Identify which cell holds the provided text, then report its [x, y] central coordinate. 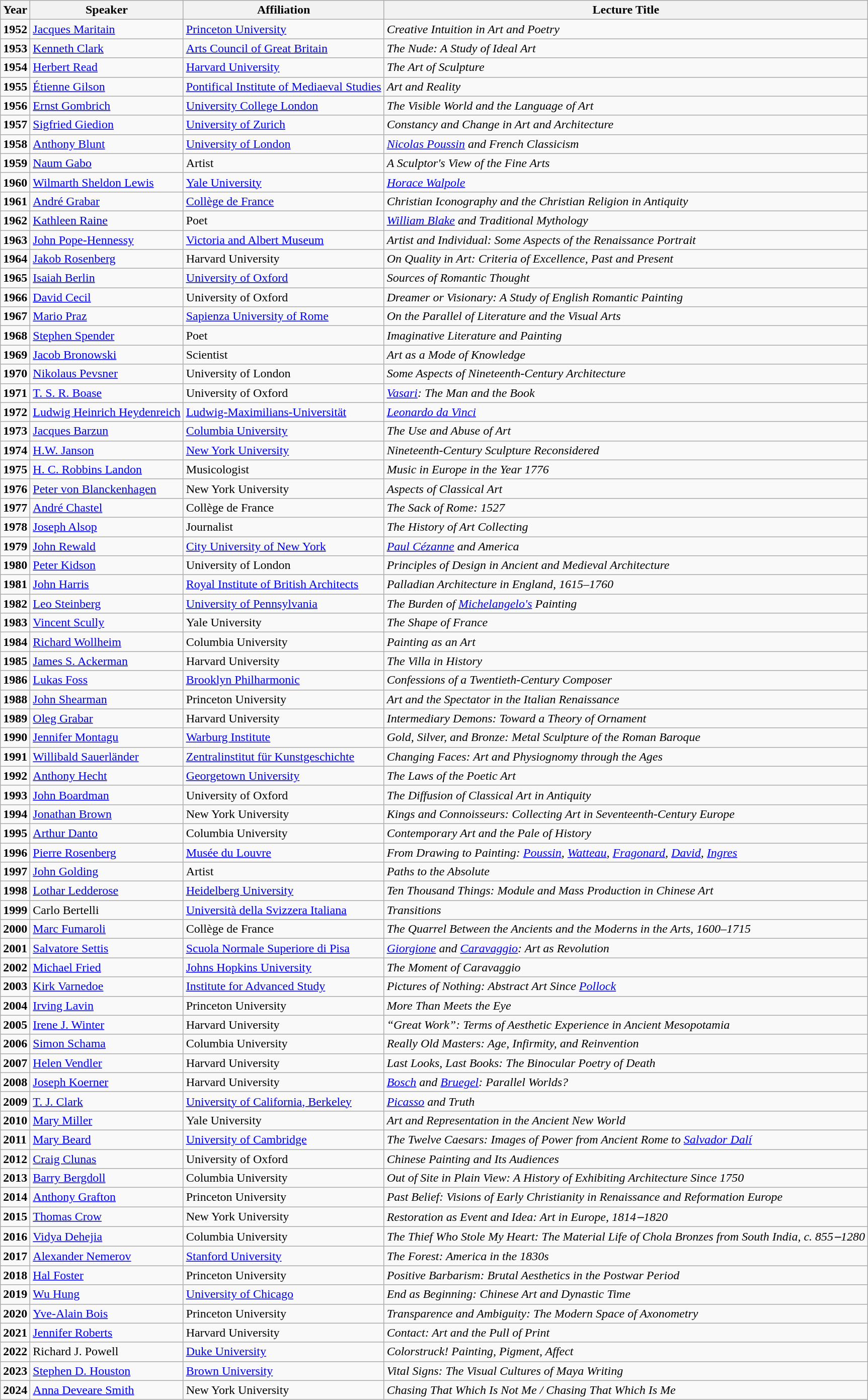
The Moment of Caravaggio [626, 967]
Jennifer Montagu [107, 737]
1970 [15, 374]
Mary Beard [107, 1139]
2024 [15, 1390]
Carlo Bertelli [107, 910]
Marc Fumaroli [107, 929]
Bosch and Bruegel: Parallel Worlds? [626, 1082]
Sources of Romantic Thought [626, 278]
2022 [15, 1352]
2005 [15, 1025]
Victoria and Albert Museum [284, 240]
1981 [15, 585]
2023 [15, 1371]
Zentralinstitut für Kunstgeschichte [284, 757]
1990 [15, 737]
Sigfried Giedion [107, 125]
Art and Reality [626, 87]
Chinese Painting and Its Audiences [626, 1159]
Principles of Design in Ancient and Medieval Architecture [626, 565]
André Chastel [107, 508]
Kings and Connoisseurs: Collecting Art in Seventeenth-Century Europe [626, 814]
Out of Site in Plain View: A History of Exhibiting Architecture Since 1750 [626, 1178]
Duke University [284, 1352]
Artist and Individual: Some Aspects of the Renaissance Portrait [626, 240]
Transparence and Ambiguity: The Modern Space of Axonometry [626, 1313]
Peter von Blanckenhagen [107, 488]
Nikolaus Pevsner [107, 374]
Pontifical Institute of Mediaeval Studies [284, 87]
University of California, Berkeley [284, 1101]
Gold, Silver, and Bronze: Metal Sculpture of the Roman Baroque [626, 737]
Lukas Foss [107, 680]
Stephen Spender [107, 336]
Past Belief: Visions of Early Christianity in Renaissance and Reformation Europe [626, 1197]
Art as a Mode of Knowledge [626, 355]
Vincent Scully [107, 623]
1960 [15, 182]
2009 [15, 1101]
Kenneth Clark [107, 48]
Leo Steinberg [107, 604]
John Harris [107, 585]
T. J. Clark [107, 1101]
Really Old Masters: Age, Infirmity, and Reinvention [626, 1044]
Arts Council of Great Britain [284, 48]
Anthony Grafton [107, 1197]
Royal Institute of British Architects [284, 585]
2001 [15, 948]
John Boardman [107, 795]
University College London [284, 106]
1998 [15, 891]
Naum Gabo [107, 163]
1961 [15, 201]
Last Looks, Last Books: The Binocular Poetry of Death [626, 1063]
“Great Work”: Terms of Aesthetic Experience in Ancient Mesopotamia [626, 1025]
The Burden of Michelangelo's Painting [626, 604]
1982 [15, 604]
The Diffusion of Classical Art in Antiquity [626, 795]
Jonathan Brown [107, 814]
Étienne Gilson [107, 87]
1989 [15, 718]
Jennifer Roberts [107, 1333]
The Use and Abuse of Art [626, 431]
2014 [15, 1197]
Giorgione and Caravaggio: Art as Revolution [626, 948]
Warburg Institute [284, 737]
The Sack of Rome: 1527 [626, 508]
Jacques Barzun [107, 431]
Scuola Normale Superiore di Pisa [284, 948]
Simon Schama [107, 1044]
2015 [15, 1217]
Peter Kidson [107, 565]
1958 [15, 144]
End as Beginning: Chinese Art and Dynastic Time [626, 1294]
Journalist [284, 527]
1979 [15, 546]
2010 [15, 1120]
Ernst Gombrich [107, 106]
Chasing That Which Is Not Me / Chasing That Which Is Me [626, 1390]
Jacques Maritain [107, 29]
2016 [15, 1237]
Contemporary Art and the Pale of History [626, 833]
2008 [15, 1082]
Joseph Koerner [107, 1082]
Ludwig-Maximilians-Universität [284, 412]
The Twelve Caesars: Images of Power from Ancient Rome to Salvador Dalí [626, 1139]
Stanford University [284, 1256]
The Shape of France [626, 623]
Johns Hopkins University [284, 967]
Thomas Crow [107, 1217]
1983 [15, 623]
Palladian Architecture in England, 1615–1760 [626, 585]
2017 [15, 1256]
2007 [15, 1063]
The History of Art Collecting [626, 527]
David Cecil [107, 297]
City University of New York [284, 546]
1997 [15, 872]
1980 [15, 565]
John Golding [107, 872]
1978 [15, 527]
Speaker [107, 10]
Brown University [284, 1371]
H. C. Robbins Landon [107, 469]
A Sculptor's View of the Fine Arts [626, 163]
The Thief Who Stole My Heart: The Material Life of Chola Bronzes from South India, c. 855‒1280 [626, 1237]
1999 [15, 910]
Changing Faces: Art and Physiognomy through the Ages [626, 757]
Herbert Read [107, 67]
Università della Svizzera Italiana [284, 910]
Nicolas Poussin and French Classicism [626, 144]
On Quality in Art: Criteria of Excellence, Past and Present [626, 259]
University of Pennsylvania [284, 604]
Horace Walpole [626, 182]
Georgetown University [284, 776]
1952 [15, 29]
On the Parallel of Literature and the Visual Arts [626, 316]
William Blake and Traditional Mythology [626, 220]
2002 [15, 967]
Mario Praz [107, 316]
Richard Wollheim [107, 642]
Leonardo da Vinci [626, 412]
More Than Meets the Eye [626, 1006]
1984 [15, 642]
The Forest: America in the 1830s [626, 1256]
1973 [15, 431]
Wu Hung [107, 1294]
Paths to the Absolute [626, 872]
The Nude: A Study of Ideal Art [626, 48]
1975 [15, 469]
Constancy and Change in Art and Architecture [626, 125]
Contact: Art and the Pull of Print [626, 1333]
Irene J. Winter [107, 1025]
Colorstruck! Painting, Pigment, Affect [626, 1352]
Creative Intuition in Art and Poetry [626, 29]
Pictures of Nothing: Abstract Art Since Pollock [626, 986]
Vital Signs: The Visual Cultures of Maya Writing [626, 1371]
1967 [15, 316]
The Villa in History [626, 661]
Ludwig Heinrich Heydenreich [107, 412]
Institute for Advanced Study [284, 986]
Confessions of a Twentieth‑Century Composer [626, 680]
Paul Cézanne and America [626, 546]
Imaginative Literature and Painting [626, 336]
Hal Foster [107, 1275]
John Rewald [107, 546]
Mary Miller [107, 1120]
Jacob Bronowski [107, 355]
1977 [15, 508]
Brooklyn Philharmonic [284, 680]
1988 [15, 699]
Craig Clunas [107, 1159]
1991 [15, 757]
Irving Lavin [107, 1006]
John Shearman [107, 699]
Anthony Hecht [107, 776]
Positive Barbarism: Brutal Aesthetics in the Postwar Period [626, 1275]
1968 [15, 336]
Some Aspects of Nineteenth‑Century Architecture [626, 374]
Anthony Blunt [107, 144]
Anna Deveare Smith [107, 1390]
University of Zurich [284, 125]
Music in Europe in the Year 1776 [626, 469]
Arthur Danto [107, 833]
Year [15, 10]
1965 [15, 278]
Stephen D. Houston [107, 1371]
1996 [15, 853]
Barry Bergdoll [107, 1178]
1992 [15, 776]
1953 [15, 48]
1986 [15, 680]
Musicologist [284, 469]
2018 [15, 1275]
1969 [15, 355]
Heidelberg University [284, 891]
From Drawing to Painting: Poussin, Watteau, Fragonard, David, Ingres [626, 853]
Kathleen Raine [107, 220]
2013 [15, 1178]
1957 [15, 125]
Isaiah Berlin [107, 278]
The Visible World and the Language of Art [626, 106]
1972 [15, 412]
2020 [15, 1313]
1976 [15, 488]
John Pope-Hennessy [107, 240]
Wilmarth Sheldon Lewis [107, 182]
André Grabar [107, 201]
1985 [15, 661]
Salvatore Settis [107, 948]
Nineteenth‑Century Sculpture Reconsidered [626, 450]
1971 [15, 393]
Musée du Louvre [284, 853]
1955 [15, 87]
1966 [15, 297]
University of Chicago [284, 1294]
Richard J. Powell [107, 1352]
James S. Ackerman [107, 661]
Dreamer or Visionary: A Study of English Romantic Painting [626, 297]
2006 [15, 1044]
2003 [15, 986]
Jakob Rosenberg [107, 259]
2019 [15, 1294]
1956 [15, 106]
Lothar Ledderose [107, 891]
Art and the Spectator in the Italian Renaissance [626, 699]
The Art of Sculpture [626, 67]
Michael Fried [107, 967]
1963 [15, 240]
Art and Representation in the Ancient New World [626, 1120]
2011 [15, 1139]
Affiliation [284, 10]
Helen Vendler [107, 1063]
Sapienza University of Rome [284, 316]
Vidya Dehejia [107, 1237]
Ten Thousand Things: Module and Mass Production in Chinese Art [626, 891]
T. S. R. Boase [107, 393]
Christian Iconography and the Christian Religion in Antiquity [626, 201]
1993 [15, 795]
Restoration as Event and Idea: Art in Europe, 1814‒1820 [626, 1217]
1995 [15, 833]
Painting as an Art [626, 642]
2004 [15, 1006]
Intermediary Demons: Toward a Theory of Ornament [626, 718]
The Laws of the Poetic Art [626, 776]
2021 [15, 1333]
2012 [15, 1159]
Vasari: The Man and the Book [626, 393]
Alexander Nemerov [107, 1256]
1964 [15, 259]
University of Cambridge [284, 1139]
Scientist [284, 355]
2000 [15, 929]
Yve-Alain Bois [107, 1313]
1994 [15, 814]
Pierre Rosenberg [107, 853]
Joseph Alsop [107, 527]
Kirk Varnedoe [107, 986]
1954 [15, 67]
1974 [15, 450]
1962 [15, 220]
Willibald Sauerländer [107, 757]
Aspects of Classical Art [626, 488]
1959 [15, 163]
Transitions [626, 910]
The Quarrel Between the Ancients and the Moderns in the Arts, 1600–1715 [626, 929]
Oleg Grabar [107, 718]
Picasso and Truth [626, 1101]
H.W. Janson [107, 450]
Lecture Title [626, 10]
